Locate the cell with the specified text and output its [X, Y] center coordinate. 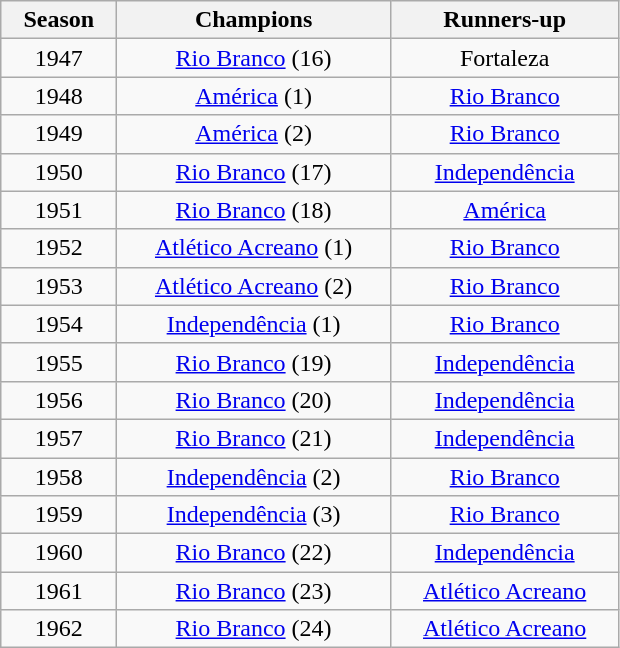
1955 [59, 362]
1958 [59, 477]
América [504, 210]
Rio Branco (22) [254, 553]
Champions [254, 20]
1959 [59, 515]
1953 [59, 286]
América (2) [254, 134]
Rio Branco (21) [254, 438]
1949 [59, 134]
Season [59, 20]
Independência (2) [254, 477]
Runners-up [504, 20]
1960 [59, 553]
Rio Branco (24) [254, 629]
Rio Branco (16) [254, 58]
1948 [59, 96]
Rio Branco (23) [254, 591]
Rio Branco (19) [254, 362]
Independência (3) [254, 515]
1957 [59, 438]
Independência (1) [254, 324]
Rio Branco (18) [254, 210]
1956 [59, 400]
1951 [59, 210]
Atlético Acreano (2) [254, 286]
1962 [59, 629]
1950 [59, 172]
Rio Branco (17) [254, 172]
1961 [59, 591]
1954 [59, 324]
Rio Branco (20) [254, 400]
1947 [59, 58]
1952 [59, 248]
Atlético Acreano (1) [254, 248]
América (1) [254, 96]
Fortaleza [504, 58]
